Capture the cell that displays the provided text and extract its [X, Y] central coordinate. 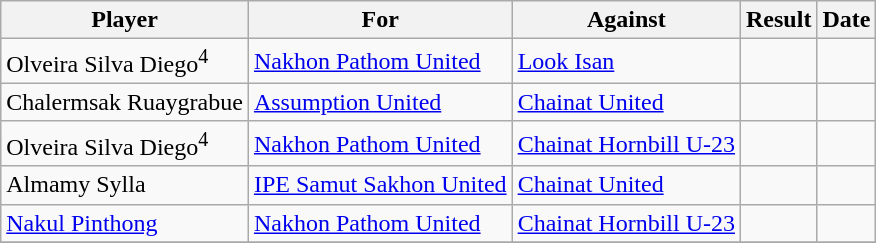
Assumption United [380, 102]
Chalermsak Ruaygrabue [125, 102]
IPE Samut Sakhon United [380, 185]
Date [846, 20]
Almamy Sylla [125, 185]
Player [125, 20]
For [380, 20]
Against [626, 20]
Nakul Pinthong [125, 223]
Result [779, 20]
Look Isan [626, 62]
